From the cell containing the given text, extract its center point as (X, Y) coordinate. 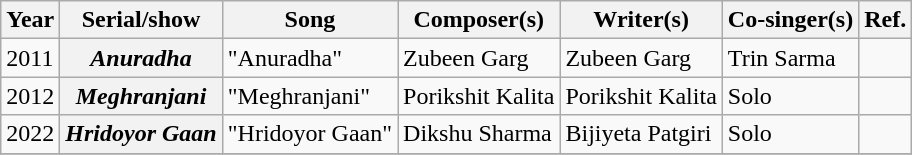
2012 (30, 96)
2011 (30, 58)
Composer(s) (479, 20)
Co-singer(s) (790, 20)
Year (30, 20)
"Anuradha" (310, 58)
"Hridoyor Gaan" (310, 134)
Anuradha (141, 58)
Ref. (886, 20)
Dikshu Sharma (479, 134)
Bijiyeta Patgiri (641, 134)
Meghranjani (141, 96)
"Meghranjani" (310, 96)
Hridoyor Gaan (141, 134)
Song (310, 20)
2022 (30, 134)
Writer(s) (641, 20)
Trin Sarma (790, 58)
Serial/show (141, 20)
